Pinpoint the cell where the given text exists, returning its (x, y) midpoint coordinate. 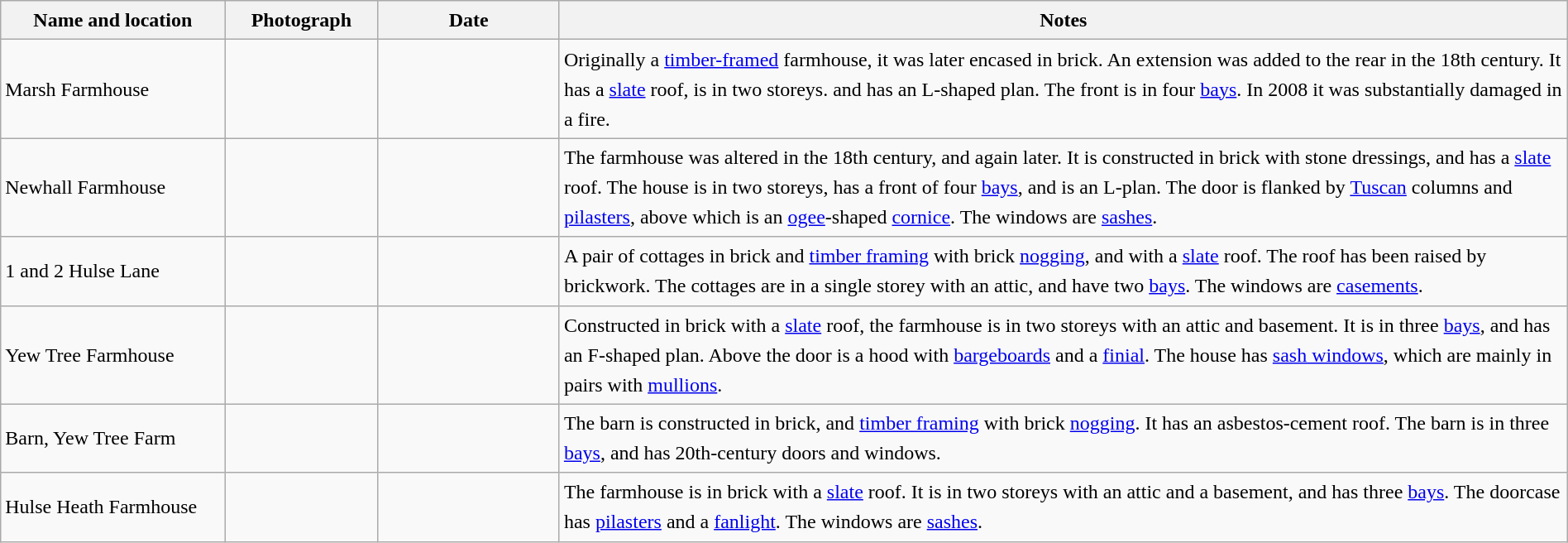
Name and location (112, 20)
Date (468, 20)
Photograph (301, 20)
Hulse Heath Farmhouse (112, 507)
Marsh Farmhouse (112, 89)
Barn, Yew Tree Farm (112, 439)
Newhall Farmhouse (112, 187)
Yew Tree Farmhouse (112, 354)
1 and 2 Hulse Lane (112, 271)
Notes (1064, 20)
